Locate the cell with the specified text and output its [X, Y] center coordinate. 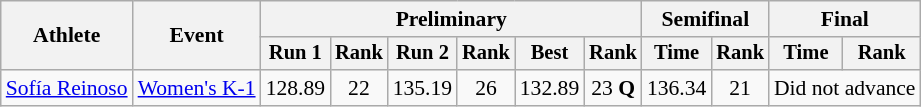
Semifinal [706, 19]
128.89 [296, 88]
Best [550, 54]
22 [359, 88]
Event [197, 36]
21 [740, 88]
Did not advance [845, 88]
135.19 [422, 88]
Run 2 [422, 54]
Athlete [67, 36]
132.89 [550, 88]
Women's K-1 [197, 88]
Run 1 [296, 54]
Preliminary [452, 19]
Final [845, 19]
136.34 [676, 88]
Sofía Reinoso [67, 88]
23 Q [613, 88]
26 [486, 88]
